Output the (X, Y) coordinate of the center of the cell containing the given text.  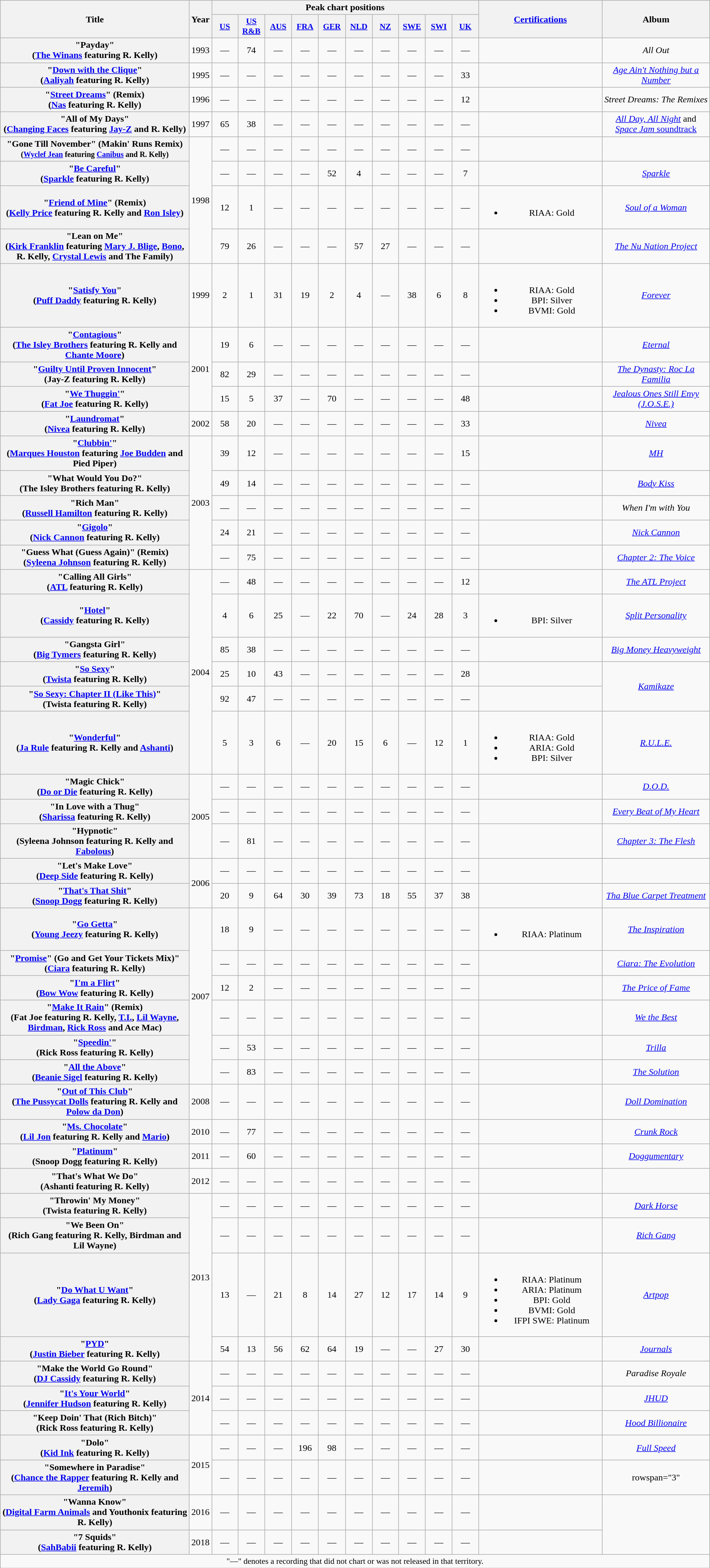
2002 (200, 424)
GER (332, 27)
Every Beat of My Heart (656, 811)
Nivea (656, 424)
74 (251, 50)
"In Love with a Thug"(Sharissa featuring R. Kelly) (95, 811)
"Gangsta Girl"(Big Tymers featuring R. Kelly) (95, 649)
rowspan="3" (656, 1477)
2012 (200, 1181)
All Day, All Night and Space Jam soundtrack (656, 124)
Chapter 3: The Flesh (656, 841)
"Ms. Chocolate"(Lil Jon featuring R. Kelly and Mario) (95, 1131)
Sparkle (656, 174)
Tha Blue Carpet Treatment (656, 895)
22 (332, 616)
"Platinum"(Snoop Dogg featuring R. Kelly) (95, 1156)
47 (251, 698)
Doggumentary (656, 1156)
58 (225, 424)
79 (225, 246)
Split Personality (656, 616)
RIAA: GoldBPI: SilverBVMI: Gold (540, 295)
BPI: Silver (540, 616)
When I'm with You (656, 508)
Nick Cannon (656, 532)
Title (95, 19)
"Throwin' My Money"(Twista featuring R. Kelly) (95, 1206)
43 (278, 674)
The Inspiration (656, 930)
Ciara: The Evolution (656, 963)
Rich Gang (656, 1235)
10 (251, 674)
RIAA: GoldARIA: GoldBPI: Silver (540, 742)
Forever (656, 295)
73 (359, 895)
2005 (200, 816)
1999 (200, 295)
US (225, 27)
Year (200, 19)
Street Dreams: The Remixes (656, 99)
2015 (200, 1465)
Artpop (656, 1294)
"Somewhere in Paradise"(Chance the Rapper featuring R. Kelly and Jeremih) (95, 1477)
"Wonderful"(Ja Rule featuring R. Kelly and Ashanti) (95, 742)
7 (465, 174)
"I'm a Flirt"(Bow Wow featuring R. Kelly) (95, 988)
"So Sexy"(Twista featuring R. Kelly) (95, 674)
JHUD (656, 1398)
55 (412, 895)
"It's Your World"(Jennifer Hudson featuring R. Kelly) (95, 1398)
We the Best (656, 1018)
"Payday"(The Winans featuring R. Kelly) (95, 50)
26 (251, 246)
1993 (200, 50)
The Solution (656, 1072)
Dark Horse (656, 1206)
57 (359, 246)
2011 (200, 1156)
D.O.D. (656, 786)
Age Ain't Nothing but a Number (656, 75)
53 (251, 1047)
RIAA: PlatinumARIA: PlatinumBPI: GoldBVMI: GoldIFPI SWE: Platinum (540, 1294)
"Let's Make Love"(Deep Side featuring R. Kelly) (95, 871)
2010 (200, 1131)
"Rich Man"(Russell Hamilton featuring R. Kelly) (95, 508)
"Keep Doin' That (Rich Bitch)"(Rick Ross featuring R. Kelly) (95, 1423)
Doll Domination (656, 1102)
60 (251, 1156)
2018 (200, 1542)
2016 (200, 1512)
"Make It Rain" (Remix)(Fat Joe featuring R. Kelly, T.I., Lil Wayne, Birdman, Rick Ross and Ace Mac) (95, 1018)
52 (332, 174)
1995 (200, 75)
49 (225, 483)
"Go Getta"(Young Jeezy featuring R. Kelly) (95, 930)
"Make the World Go Round"(DJ Cassidy featuring R. Kelly) (95, 1374)
Full Speed (656, 1447)
"That's What We Do"(Ashanti featuring R. Kelly) (95, 1181)
"We Thuggin'"(Fat Joe featuring R. Kelly) (95, 399)
USR&B (251, 27)
FRA (305, 27)
"All of My Days"(Changing Faces featuring Jay-Z and R. Kelly) (95, 124)
92 (225, 698)
98 (332, 1447)
"7 Squids"(SahBabii featuring R. Kelly) (95, 1542)
"Street Dreams" (Remix)(Nas featuring R. Kelly) (95, 99)
Certifications (540, 19)
Big Money Heavyweight (656, 649)
"We Been On"(Rich Gang featuring R. Kelly, Birdman and Lil Wayne) (95, 1235)
"So Sexy: Chapter II (Like This)"(Twista featuring R. Kelly) (95, 698)
Jealous Ones Still Envy (J.O.S.E.) (656, 399)
"Out of This Club"(The Pussycat Dolls featuring R. Kelly and Polow da Don) (95, 1102)
"Speedin'"(Rick Ross featuring R. Kelly) (95, 1047)
2008 (200, 1102)
Body Kiss (656, 483)
"PYD"(Justin Bieber featuring R. Kelly) (95, 1349)
"Hypnotic"(Syleena Johnson featuring R. Kelly and Fabolous) (95, 841)
All Out (656, 50)
The Price of Fame (656, 988)
1998 (200, 200)
196 (305, 1447)
AUS (278, 27)
R.U.L.E. (656, 742)
"Guilty Until Proven Innocent"(Jay-Z featuring R. Kelly) (95, 375)
83 (251, 1072)
Album (656, 19)
65 (225, 124)
"Be Careful"(Sparkle featuring R. Kelly) (95, 174)
"Gigolo"(Nick Cannon featuring R. Kelly) (95, 532)
Crunk Rock (656, 1131)
2013 (200, 1277)
"Dolo"(Kid Ink featuring R. Kelly) (95, 1447)
"Contagious"(The Isley Brothers featuring R. Kelly and Chante Moore) (95, 344)
Soul of a Woman (656, 207)
75 (251, 557)
1996 (200, 99)
"Friend of Mine" (Remix)(Kelly Price featuring R. Kelly and Ron Isley) (95, 207)
"Gone Till November" (Makin' Runs Remix)(Wyclef Jean featuring Canibus and R. Kelly) (95, 149)
The Dynasty: Roc La Familia (656, 375)
"—" denotes a recording that did not chart or was not released in that territory. (355, 1561)
"Lean on Me"(Kirk Franklin featuring Mary J. Blige, Bono, R. Kelly, Crystal Lewis and The Family) (95, 246)
56 (278, 1349)
"Satisfy You"(Puff Daddy featuring R. Kelly) (95, 295)
Kamikaze (656, 686)
"Hotel"(Cassidy featuring R. Kelly) (95, 616)
17 (412, 1294)
31 (278, 295)
2001 (200, 369)
The Nu Nation Project (656, 246)
2003 (200, 503)
"Wanna Know"(Digital Farm Animals and Youthonix featuring R. Kelly) (95, 1512)
RIAA: Gold (540, 207)
The ATL Project (656, 582)
Chapter 2: The Voice (656, 557)
RIAA: Platinum (540, 930)
Hood Billionaire (656, 1423)
62 (305, 1349)
UK (465, 27)
NLD (359, 27)
2006 (200, 883)
2014 (200, 1398)
85 (225, 649)
82 (225, 375)
"Guess What (Guess Again)" (Remix)(Syleena Johnson featuring R. Kelly) (95, 557)
Journals (656, 1349)
2004 (200, 672)
"Clubbin'"(Marques Houston featuring Joe Budden and Pied Piper) (95, 453)
"Do What U Want"(Lady Gaga featuring R. Kelly) (95, 1294)
SWI (439, 27)
"All the Above"(Beanie Sigel featuring R. Kelly) (95, 1072)
29 (251, 375)
NZ (385, 27)
"Calling All Girls"(ATL featuring R. Kelly) (95, 582)
"That's That Shit"(Snoop Dogg featuring R. Kelly) (95, 895)
Paradise Royale (656, 1374)
Peak chart positions (345, 8)
"Down with the Clique"(Aaliyah featuring R. Kelly) (95, 75)
54 (225, 1349)
81 (251, 841)
SWE (412, 27)
MH (656, 453)
1997 (200, 124)
"Promise" (Go and Get Your Tickets Mix)"(Ciara featuring R. Kelly) (95, 963)
"Magic Chick"(Do or Die featuring R. Kelly) (95, 786)
Trilla (656, 1047)
"Laundromat"(Nivea featuring R. Kelly) (95, 424)
Eternal (656, 344)
77 (251, 1131)
"What Would You Do?"(The Isley Brothers featuring R. Kelly) (95, 483)
2007 (200, 996)
